Provide the (x, y) coordinate of the cell's center where the given text is located.  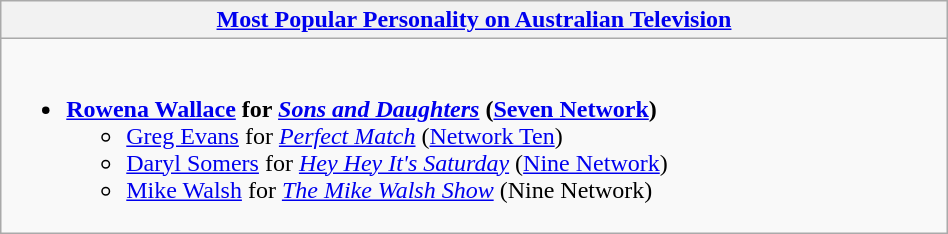
Most Popular Personality on Australian Television (474, 20)
